Locate the cell with the specified text and output its [X, Y] center coordinate. 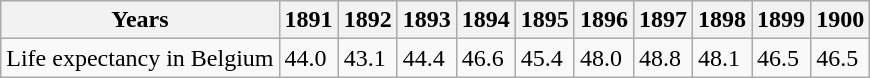
48.8 [662, 58]
1891 [308, 20]
Life expectancy in Belgium [140, 58]
1893 [426, 20]
1899 [782, 20]
Years [140, 20]
1898 [722, 20]
1892 [368, 20]
45.4 [544, 58]
1900 [840, 20]
44.0 [308, 58]
1896 [604, 20]
46.6 [486, 58]
1897 [662, 20]
44.4 [426, 58]
48.1 [722, 58]
1895 [544, 20]
1894 [486, 20]
48.0 [604, 58]
43.1 [368, 58]
